Pinpoint the cell where the given text exists, returning its (x, y) midpoint coordinate. 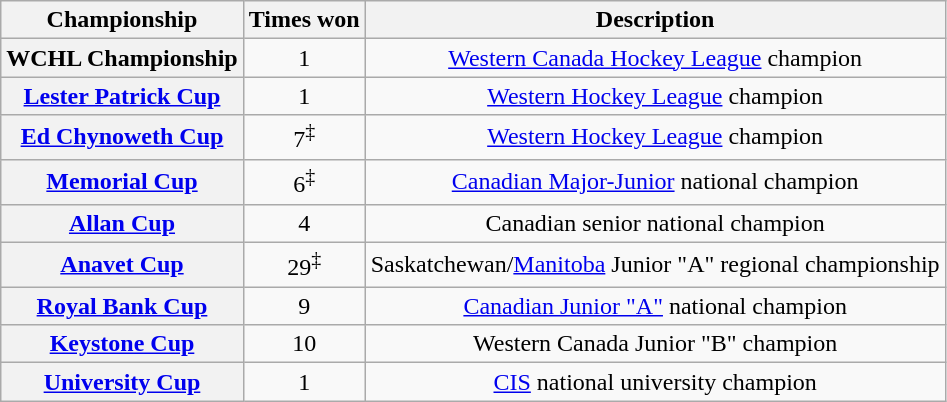
Royal Bank Cup (122, 306)
Anavet Cup (122, 264)
Western Canada Hockey League champion (655, 58)
Keystone Cup (122, 344)
Description (655, 20)
Memorial Cup (122, 182)
Times won (304, 20)
University Cup (122, 382)
29‡ (304, 264)
10 (304, 344)
Canadian Junior "A" national champion (655, 306)
7‡ (304, 138)
Championship (122, 20)
Canadian Major-Junior national champion (655, 182)
Allan Cup (122, 223)
4 (304, 223)
6‡ (304, 182)
WCHL Championship (122, 58)
9 (304, 306)
Saskatchewan/Manitoba Junior "A" regional championship (655, 264)
CIS national university champion (655, 382)
Western Canada Junior "B" champion (655, 344)
Canadian senior national champion (655, 223)
Lester Patrick Cup (122, 96)
Ed Chynoweth Cup (122, 138)
